Search for the cell housing the specified text and yield its (X, Y) center coordinate. 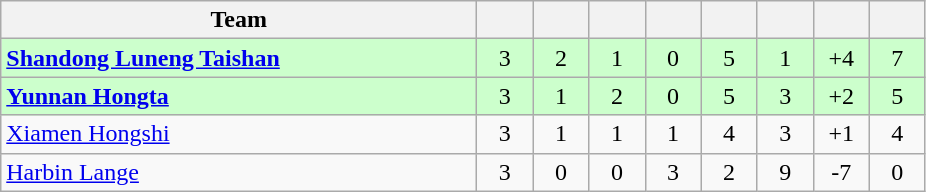
+1 (841, 134)
Harbin Lange (239, 172)
7 (897, 58)
Team (239, 20)
-7 (841, 172)
9 (785, 172)
Xiamen Hongshi (239, 134)
Shandong Luneng Taishan (239, 58)
+2 (841, 96)
Yunnan Hongta (239, 96)
+4 (841, 58)
